Locate the cell with the specified text and output its (X, Y) center coordinate. 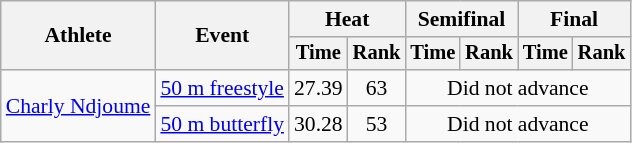
50 m butterfly (222, 124)
63 (377, 88)
Heat (347, 19)
27.39 (318, 88)
50 m freestyle (222, 88)
Athlete (78, 36)
Semifinal (461, 19)
Final (574, 19)
Charly Ndjoume (78, 106)
Event (222, 36)
53 (377, 124)
30.28 (318, 124)
